Pinpoint the cell where the given text exists, returning its [X, Y] midpoint coordinate. 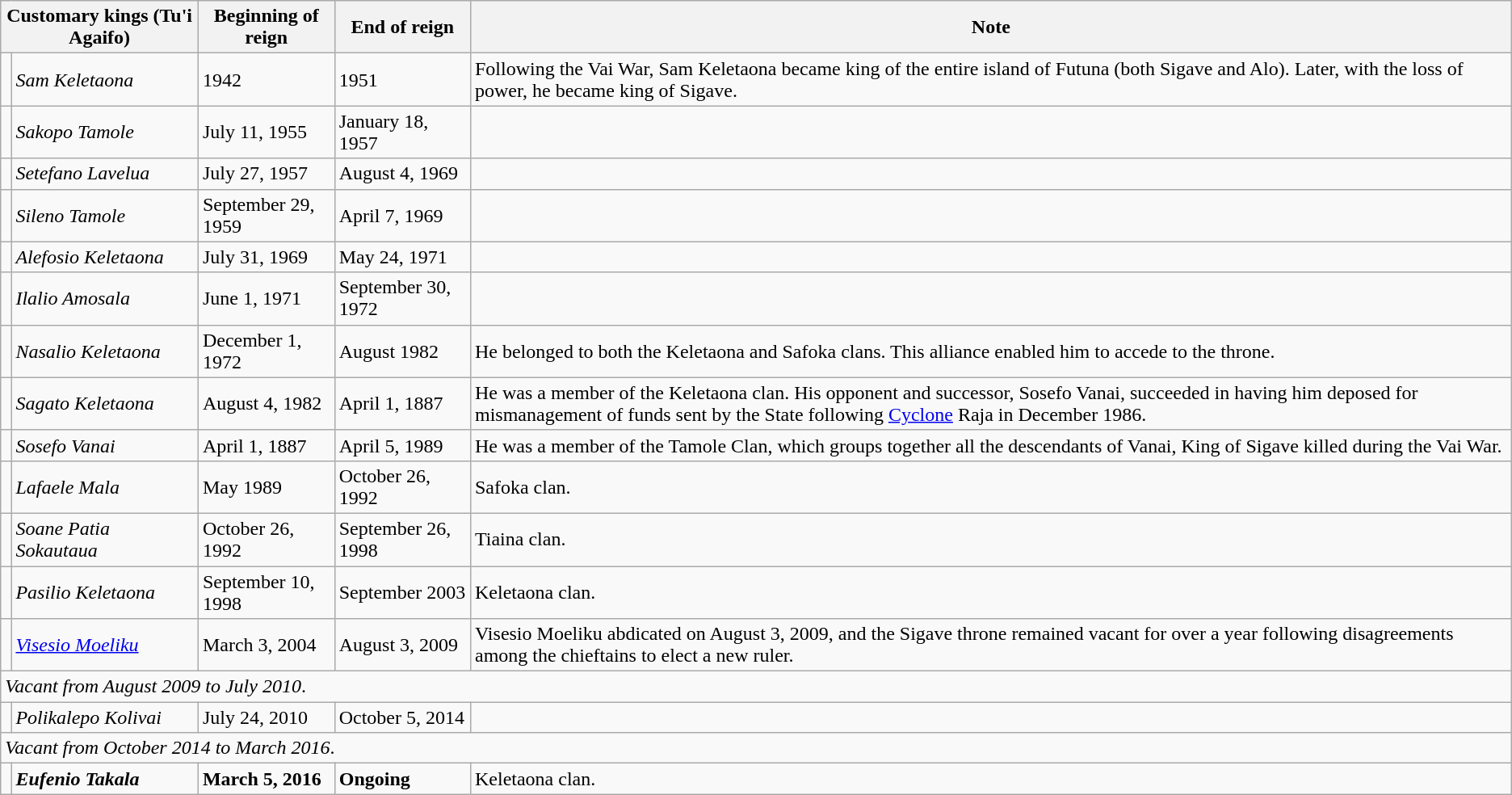
July 31, 1969 [267, 257]
Ilalio Amosala [105, 299]
May 24, 1971 [402, 257]
September 10, 1998 [267, 591]
1942 [267, 79]
Setefano Lavelua [105, 174]
Pasilio Keletaona [105, 591]
March 5, 2016 [267, 779]
September 2003 [402, 591]
Customary kings (Tu'i Agaifo) [100, 27]
April 5, 1989 [402, 445]
October 5, 2014 [402, 717]
Sakopo Tamole [105, 132]
Safoka clan. [990, 486]
Sagato Keletaona [105, 404]
August 4, 1969 [402, 174]
Vacant from October 2014 to March 2016. [756, 748]
Alefosio Keletaona [105, 257]
August 3, 2009 [402, 645]
August 1982 [402, 351]
Sileno Tamole [105, 215]
Sam Keletaona [105, 79]
May 1989 [267, 486]
Soane Patia Sokautaua [105, 540]
1951 [402, 79]
Eufenio Takala [105, 779]
March 3, 2004 [267, 645]
Lafaele Mala [105, 486]
End of reign [402, 27]
He belonged to both the Keletaona and Safoka clans. This alliance enabled him to accede to the throne. [990, 351]
Tiaina clan. [990, 540]
Polikalepo Kolivai [105, 717]
Ongoing [402, 779]
Nasalio Keletaona [105, 351]
April 7, 1969 [402, 215]
Vacant from August 2009 to July 2010. [756, 687]
September 29, 1959 [267, 215]
July 27, 1957 [267, 174]
September 30, 1972 [402, 299]
Visesio Moeliku [105, 645]
Note [990, 27]
Sosefo Vanai [105, 445]
June 1, 1971 [267, 299]
Beginning of reign [267, 27]
He was a member of the Tamole Clan, which groups together all the descendants of Vanai, King of Sigave killed during the Vai War. [990, 445]
July 24, 2010 [267, 717]
August 4, 1982 [267, 404]
January 18, 1957 [402, 132]
July 11, 1955 [267, 132]
December 1, 1972 [267, 351]
September 26, 1998 [402, 540]
